Return the [X, Y] coordinate for the center point of the cell that contains the specified text.  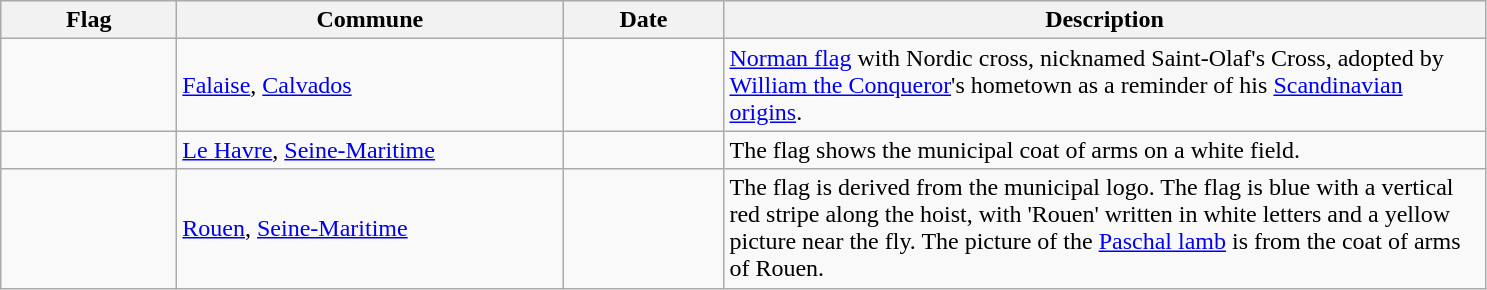
Flag [89, 20]
Date [644, 20]
Falaise, Calvados [370, 85]
Norman flag with Nordic cross, nicknamed Saint-Olaf's Cross, adopted by William the Conqueror's hometown as a reminder of his Scandinavian origins. [1104, 85]
Le Havre, Seine-Maritime [370, 150]
Rouen, Seine-Maritime [370, 228]
Description [1104, 20]
Commune [370, 20]
The flag shows the municipal coat of arms on a white field. [1104, 150]
